Search for the cell housing the specified text and yield its (X, Y) center coordinate. 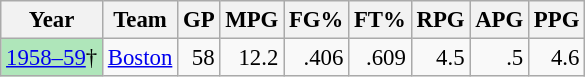
12.2 (252, 58)
FT% (380, 20)
FG% (316, 20)
1958–59† (52, 58)
GP (199, 20)
4.6 (557, 58)
MPG (252, 20)
Year (52, 20)
.406 (316, 58)
Boston (140, 58)
RPG (440, 20)
4.5 (440, 58)
APG (500, 20)
58 (199, 58)
PPG (557, 20)
.5 (500, 58)
.609 (380, 58)
Team (140, 20)
